Determine the [X, Y] coordinate at the center of the cell enclosing the given text.  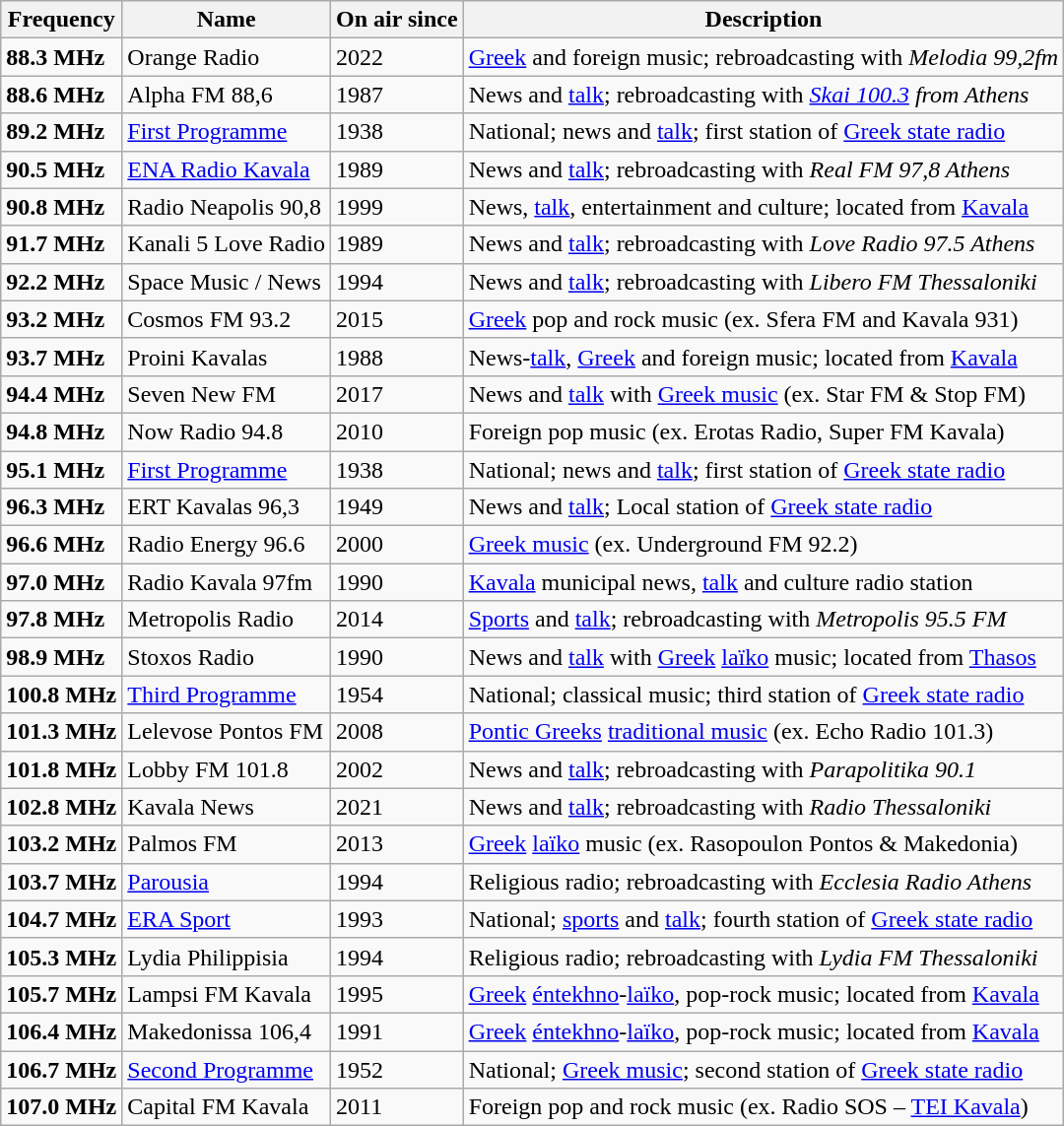
1987 [396, 95]
News and talk with Greek music (ex. Star FM & Stop FM) [764, 394]
News and talk; Local station of Greek state radio [764, 507]
Kavala News [227, 807]
Sports and talk; rebroadcasting with Metropolis 95.5 FM [764, 620]
Second Programme [227, 1069]
ERT Kavalas 96,3 [227, 507]
104.7 MHz [61, 919]
88.3 MHz [61, 57]
Description [764, 20]
1952 [396, 1069]
2017 [396, 394]
2000 [396, 545]
Greek laïko music (ex. Rasopoulon Pontos & Makedonia) [764, 844]
Kavala municipal news, talk and culture radio station [764, 582]
1988 [396, 357]
97.8 MHz [61, 620]
Seven New FM [227, 394]
Now Radio 94.8 [227, 431]
105.3 MHz [61, 957]
2011 [396, 1107]
102.8 MHz [61, 807]
Lydia Philippisia [227, 957]
Makedonissa 106,4 [227, 1031]
News-talk, Greek and foreign music; located from Kavala [764, 357]
Greek pop and rock music (ex. Sfera FM and Kavala 931) [764, 319]
1949 [396, 507]
1999 [396, 207]
2013 [396, 844]
96.6 MHz [61, 545]
Lampsi FM Kavala [227, 994]
Radio Kavala 97fm [227, 582]
Lobby FM 101.8 [227, 769]
ENA Radio Kavala [227, 169]
93.2 MHz [61, 319]
News and talk; rebroadcasting with Love Radio 97.5 Athens [764, 244]
Space Music / News [227, 282]
Radio Energy 96.6 [227, 545]
National; classical music; third station of Greek state radio [764, 695]
105.7 MHz [61, 994]
107.0 MHz [61, 1107]
Cosmos FM 93.2 [227, 319]
Frequency [61, 20]
ERA Sport [227, 919]
Parousia [227, 882]
100.8 MHz [61, 695]
2015 [396, 319]
Proini Kavalas [227, 357]
103.2 MHz [61, 844]
Pontic Greeks traditional music (ex. Echo Radio 101.3) [764, 732]
Stoxos Radio [227, 657]
1995 [396, 994]
93.7 MHz [61, 357]
National; sports and talk; fourth station of Greek state radio [764, 919]
News and talk; rebroadcasting with Parapolitika 90.1 [764, 769]
Capital FM Kavala [227, 1107]
88.6 MHz [61, 95]
Greek and foreign music; rebroadcasting with Melodia 99,2fm [764, 57]
Kanali 5 Love Radio [227, 244]
103.7 MHz [61, 882]
90.8 MHz [61, 207]
1993 [396, 919]
98.9 MHz [61, 657]
Name [227, 20]
News and talk; rebroadcasting with Radio Thessaloniki [764, 807]
2002 [396, 769]
2022 [396, 57]
Palmos FM [227, 844]
Radio Neapolis 90,8 [227, 207]
2021 [396, 807]
106.7 MHz [61, 1069]
Foreign pop and rock music (ex. Radio SOS – TEI Kavala) [764, 1107]
Lelevose Pontos FM [227, 732]
97.0 MHz [61, 582]
Metropolis Radio [227, 620]
Greek music (ex. Underground FM 92.2) [764, 545]
On air since [396, 20]
Religious radio; rebroadcasting with Lydia FM Thessaloniki [764, 957]
News, talk, entertainment and culture; located from Kavala [764, 207]
News and talk; rebroadcasting with Libero FM Thessaloniki [764, 282]
2014 [396, 620]
Alpha FM 88,6 [227, 95]
90.5 MHz [61, 169]
2008 [396, 732]
News and talk; rebroadcasting with Skai 100.3 from Athens [764, 95]
94.4 MHz [61, 394]
Religious radio; rebroadcasting with Ecclesia Radio Athens [764, 882]
91.7 MHz [61, 244]
2010 [396, 431]
101.8 MHz [61, 769]
News and talk with Greek laïko music; located from Thasos [764, 657]
News and talk; rebroadcasting with Real FM 97,8 Athens [764, 169]
101.3 MHz [61, 732]
1991 [396, 1031]
Foreign pop music (ex. Erotas Radio, Super FM Kavala) [764, 431]
96.3 MHz [61, 507]
94.8 MHz [61, 431]
89.2 MHz [61, 132]
National; Greek music; second station of Greek state radio [764, 1069]
92.2 MHz [61, 282]
Third Programme [227, 695]
1954 [396, 695]
106.4 MHz [61, 1031]
Orange Radio [227, 57]
95.1 MHz [61, 470]
